Detect which cell encompasses the target text, then output its [X, Y] center coordinate. 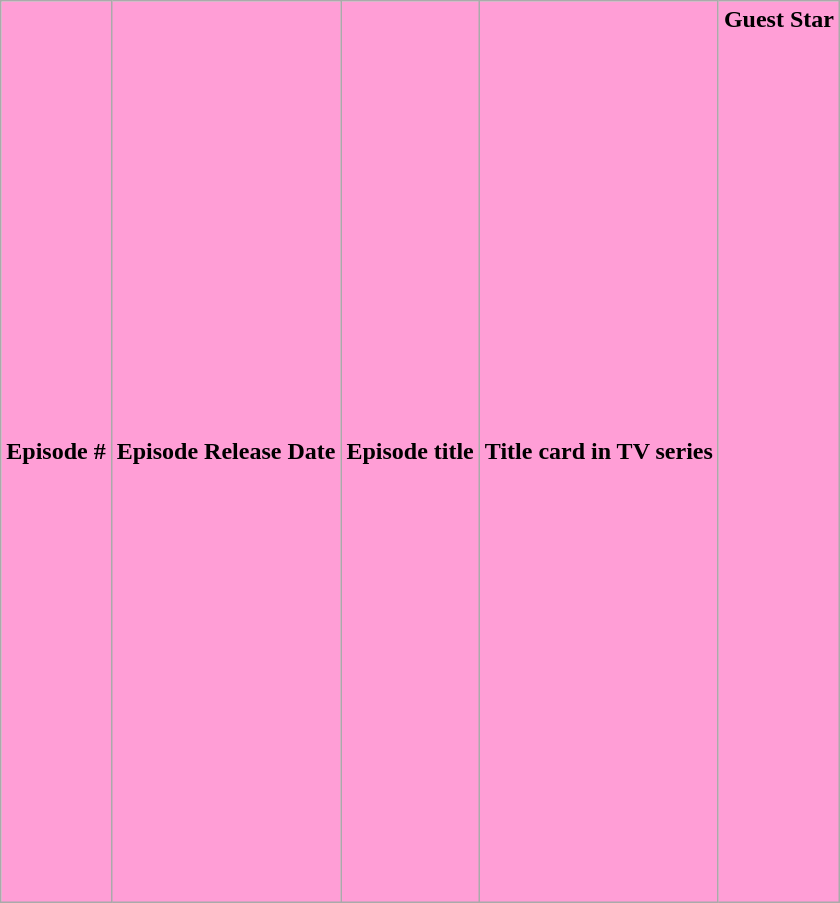
Title card in TV series [598, 452]
Episode # [56, 452]
Guest Star [778, 452]
Episode title [410, 452]
Episode Release Date [226, 452]
